Extract the (X, Y) coordinate from the center of the cell holding the provided text.  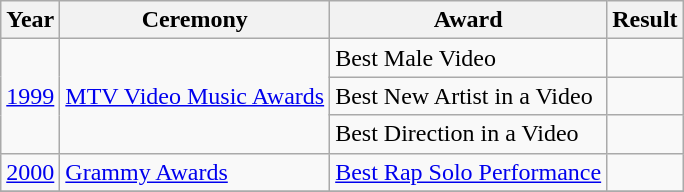
Award (468, 20)
Ceremony (195, 20)
Best Direction in a Video (468, 134)
Result (645, 20)
Grammy Awards (195, 172)
Best New Artist in a Video (468, 96)
1999 (30, 96)
2000 (30, 172)
Best Male Video (468, 58)
Year (30, 20)
Best Rap Solo Performance (468, 172)
MTV Video Music Awards (195, 96)
